From the cell containing the given text, extract its center point as [x, y] coordinate. 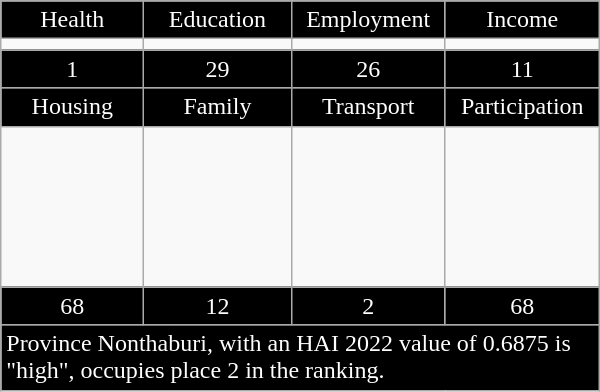
Housing [72, 107]
Transport [368, 107]
Health [72, 20]
26 [368, 69]
Income [522, 20]
1 [72, 69]
29 [218, 69]
Employment [368, 20]
Education [218, 20]
Family [218, 107]
2 [368, 306]
Participation [522, 107]
11 [522, 69]
Province Nonthaburi, with an HAI 2022 value of 0.6875 is "high", occupies place 2 in the ranking. [300, 358]
12 [218, 306]
